Pinpoint the cell where the given text exists, returning its (x, y) midpoint coordinate. 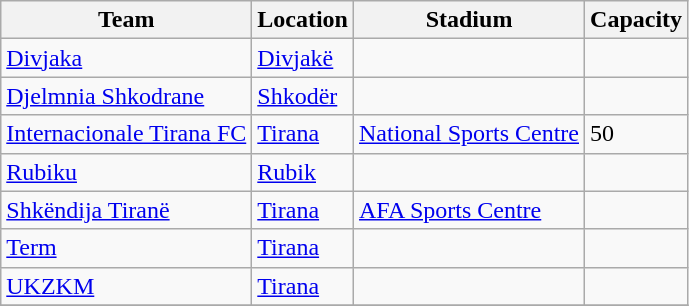
Term (126, 248)
Rubiku (126, 172)
Internacionale Tirana FC (126, 134)
Rubik (303, 172)
Location (303, 20)
Stadium (470, 20)
Shkodër (303, 96)
Divjakë (303, 58)
Shkëndija Tiranë (126, 210)
National Sports Centre (470, 134)
50 (636, 134)
AFA Sports Centre (470, 210)
UKZKM (126, 286)
Djelmnia Shkodrane (126, 96)
Team (126, 20)
Capacity (636, 20)
Divjaka (126, 58)
